Search for the cell housing the specified text and yield its (X, Y) center coordinate. 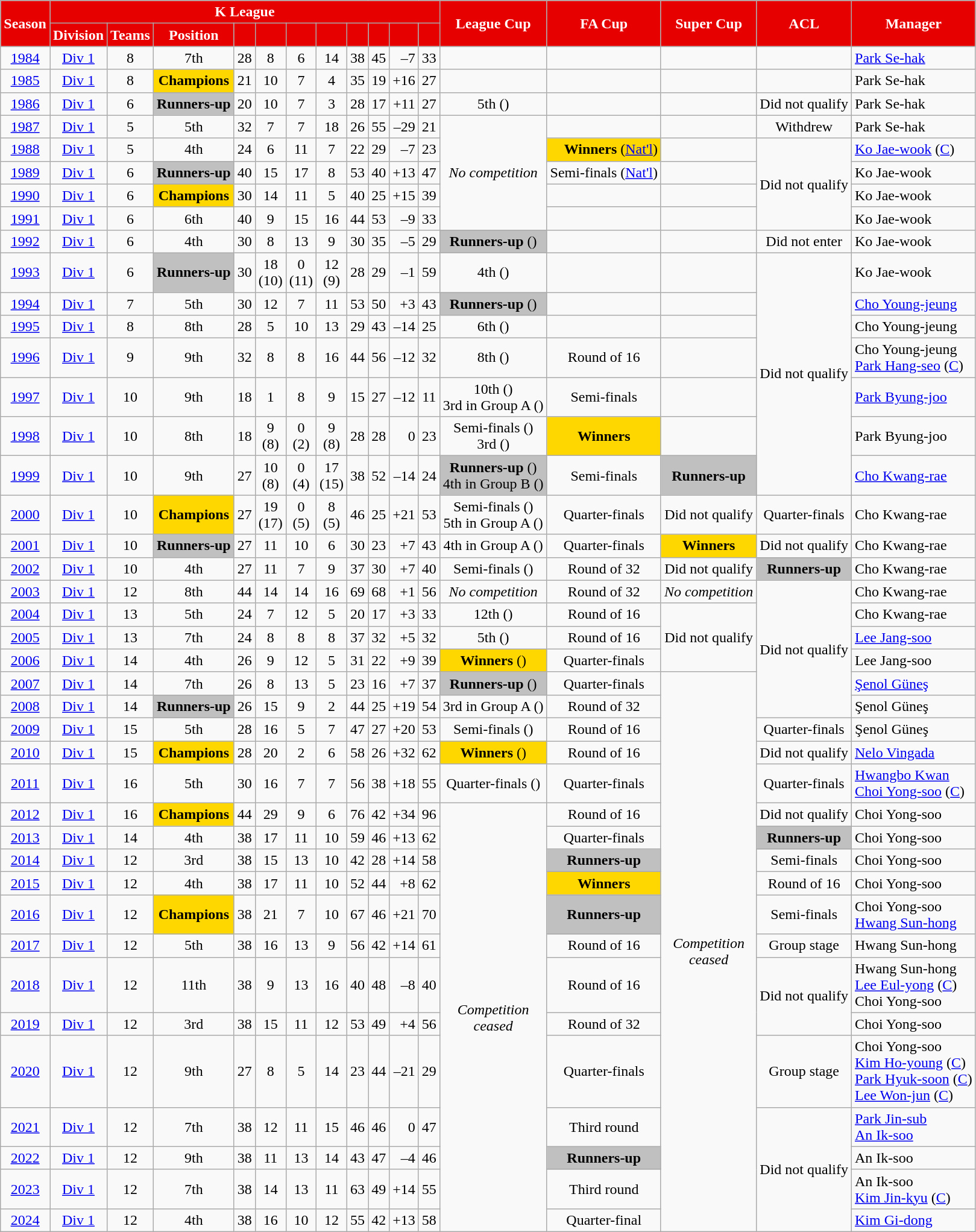
1995 (25, 327)
2022 (25, 1158)
Withdrew (804, 127)
Division (78, 35)
2002 (25, 569)
1986 (25, 104)
2012 (25, 815)
1998 (25, 437)
70 (429, 914)
1993 (25, 273)
2003 (25, 592)
1985 (25, 81)
1984 (25, 58)
–8 (404, 985)
+1 (404, 592)
3rd in Group A () (493, 706)
4 (332, 81)
–9 (404, 218)
12th () (493, 614)
Did not enter (804, 241)
1987 (25, 127)
1999 (25, 475)
68 (379, 592)
54 (429, 706)
2021 (25, 1126)
Choi Yong-soo Hwang Sun-hong (914, 914)
10th ()3rd in Group A () (493, 397)
1990 (25, 195)
1989 (25, 172)
2000 (25, 515)
Manager (914, 24)
11th (194, 985)
0(4) (301, 475)
8(5) (332, 515)
2017 (25, 946)
Season (25, 24)
0(11) (301, 273)
19(17) (270, 515)
1996 (25, 358)
FA Cup (604, 24)
48 (379, 985)
1994 (25, 303)
0(2) (301, 437)
+32 (404, 752)
17(15) (332, 475)
6th () (493, 327)
1997 (25, 397)
2005 (25, 637)
12(9) (332, 273)
2015 (25, 883)
2016 (25, 914)
2024 (25, 1220)
Quarter-final (604, 1220)
50 (379, 303)
Cho Young-jeung Park Hang-seo (C) (914, 358)
3 (332, 104)
4th in Group A () (493, 546)
96 (429, 815)
–4 (404, 1158)
2011 (25, 784)
–29 (404, 127)
2004 (25, 614)
+15 (404, 195)
+11 (404, 104)
2013 (25, 838)
–1 (404, 273)
2001 (25, 546)
6th (194, 218)
31 (358, 660)
2019 (25, 1024)
0(5) (301, 515)
2020 (25, 1071)
2008 (25, 706)
+16 (404, 81)
Choi Yong-soo Kim Ho-young (C) Park Hyuk-soon (C) Lee Won-jun (C) (914, 1071)
8th () (493, 358)
1992 (25, 241)
+18 (404, 784)
2010 (25, 752)
+20 (404, 729)
Hwangbo Kwan Choi Yong-soo (C) (914, 784)
Hwang Sun-hong (914, 946)
K League (245, 12)
63 (358, 1189)
4th () (493, 273)
2018 (25, 985)
Semi-finals (Nat'l) (604, 172)
Teams (130, 35)
69 (358, 592)
2006 (25, 660)
Semi-finals ()3rd () (493, 437)
18(10) (270, 273)
76 (358, 815)
45 (379, 58)
League Cup (493, 24)
1988 (25, 150)
61 (429, 946)
–5 (404, 241)
Position (194, 35)
2007 (25, 683)
Ko Jae-wook (C) (914, 150)
Quarter-finals () (493, 784)
+4 (404, 1024)
19 (379, 81)
+5 (404, 637)
+34 (404, 815)
+19 (404, 706)
Runners-up ()4th in Group B () (493, 475)
+8 (404, 883)
2014 (25, 861)
1991 (25, 218)
Kim Gi-dong (914, 1220)
2009 (25, 729)
67 (358, 914)
+9 (404, 660)
Park Jin-sub An Ik-soo (914, 1126)
An Ik-soo (914, 1158)
Super Cup (708, 24)
–21 (404, 1071)
ACL (804, 24)
2023 (25, 1189)
Semi-finals ()5th in Group A () (493, 515)
Nelo Vingada (914, 752)
10(8) (270, 475)
Hwang Sun-hong Lee Eul-yong (C) Choi Yong-soo (914, 985)
1 (270, 397)
Winners (Nat'l) (604, 150)
An Ik-soo Kim Jin-kyu (C) (914, 1189)
